Locate the cell with the specified text and output its [X, Y] center coordinate. 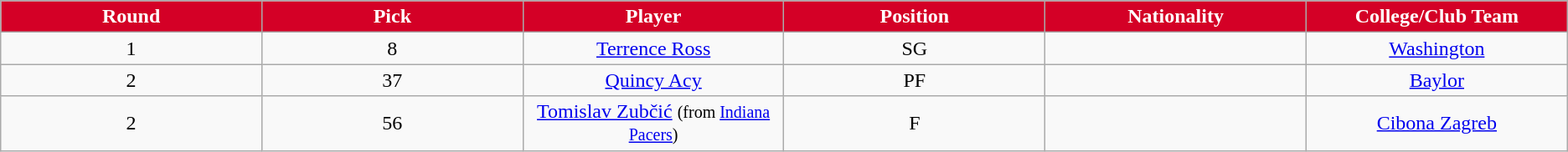
Washington [1436, 48]
Pick [392, 17]
Player [653, 17]
56 [392, 124]
F [915, 124]
Quincy Acy [653, 80]
Cibona Zagreb [1436, 124]
Tomislav Zubčić (from Indiana Pacers) [653, 124]
Baylor [1436, 80]
Terrence Ross [653, 48]
Round [132, 17]
Position [915, 17]
PF [915, 80]
1 [132, 48]
8 [392, 48]
College/Club Team [1436, 17]
37 [392, 80]
Nationality [1176, 17]
SG [915, 48]
